From the cell containing the given text, extract its center point as [x, y] coordinate. 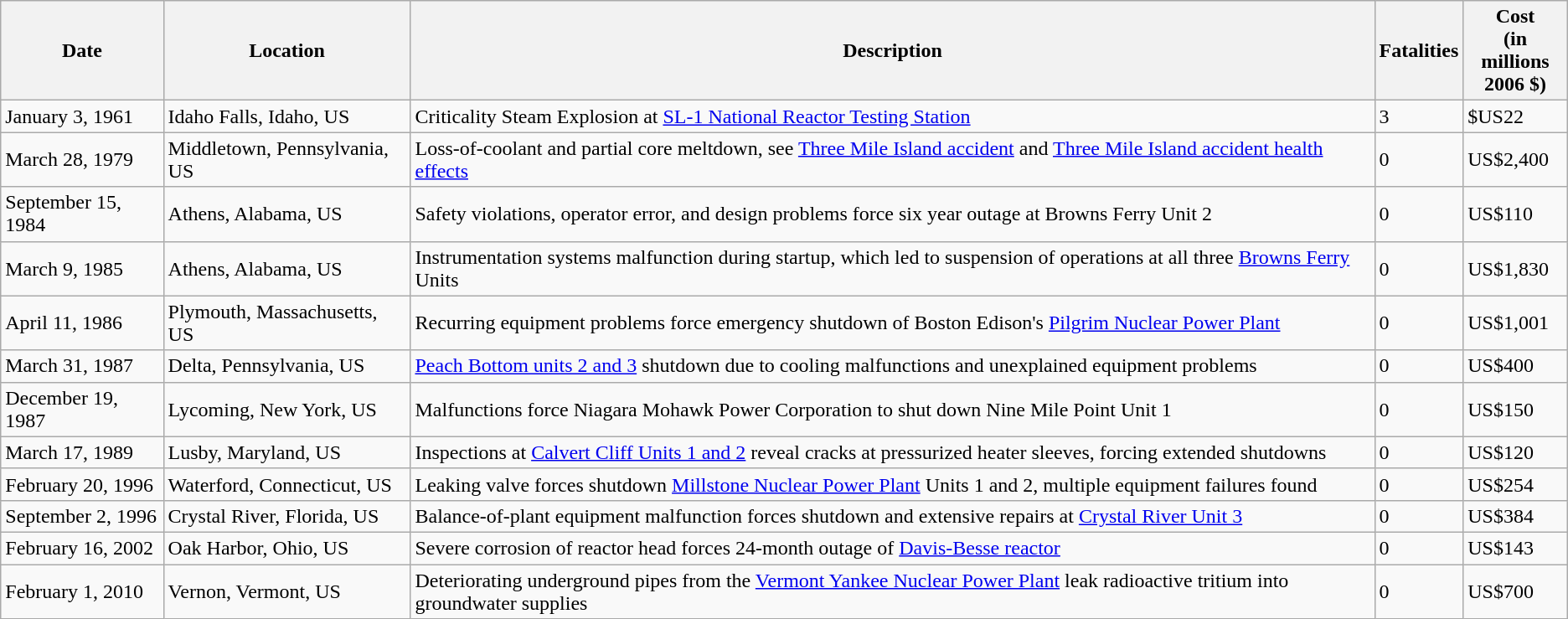
Location [286, 50]
Description [893, 50]
February 1, 2010 [82, 591]
April 11, 1986 [82, 323]
March 31, 1987 [82, 366]
December 19, 1987 [82, 409]
US$1,830 [1515, 268]
US$400 [1515, 366]
February 20, 1996 [82, 484]
Leaking valve forces shutdown Millstone Nuclear Power Plant Units 1 and 2, multiple equipment failures found [893, 484]
Delta, Pennsylvania, US [286, 366]
Criticality Steam Explosion at SL-1 National Reactor Testing Station [893, 116]
Plymouth, Massachusetts, US [286, 323]
Malfunctions force Niagara Mohawk Power Corporation to shut down Nine Mile Point Unit 1 [893, 409]
$US22 [1515, 116]
Cost (in millions 2006 $) [1515, 50]
September 15, 1984 [82, 214]
US$254 [1515, 484]
US$150 [1515, 409]
US$700 [1515, 591]
March 28, 1979 [82, 159]
March 17, 1989 [82, 452]
Vernon, Vermont, US [286, 591]
January 3, 1961 [82, 116]
US$143 [1515, 548]
Recurring equipment problems force emergency shutdown of Boston Edison's Pilgrim Nuclear Power Plant [893, 323]
Oak Harbor, Ohio, US [286, 548]
Fatalities [1419, 50]
Date [82, 50]
September 2, 1996 [82, 516]
US$384 [1515, 516]
Middletown, Pennsylvania, US [286, 159]
Deteriorating underground pipes from the Vermont Yankee Nuclear Power Plant leak radioactive tritium into groundwater supplies [893, 591]
Safety violations, operator error, and design problems force six year outage at Browns Ferry Unit 2 [893, 214]
Severe corrosion of reactor head forces 24-month outage of Davis-Besse reactor [893, 548]
US$120 [1515, 452]
US$1,001 [1515, 323]
Crystal River, Florida, US [286, 516]
Idaho Falls, Idaho, US [286, 116]
Loss-of-coolant and partial core meltdown, see Three Mile Island accident and Three Mile Island accident health effects [893, 159]
February 16, 2002 [82, 548]
Lusby, Maryland, US [286, 452]
US$2,400 [1515, 159]
Waterford, Connecticut, US [286, 484]
Balance-of-plant equipment malfunction forces shutdown and extensive repairs at Crystal River Unit 3 [893, 516]
3 [1419, 116]
Lycoming, New York, US [286, 409]
March 9, 1985 [82, 268]
Instrumentation systems malfunction during startup, which led to suspension of operations at all three Browns Ferry Units [893, 268]
Peach Bottom units 2 and 3 shutdown due to cooling malfunctions and unexplained equipment problems [893, 366]
Inspections at Calvert Cliff Units 1 and 2 reveal cracks at pressurized heater sleeves, forcing extended shutdowns [893, 452]
US$110 [1515, 214]
